Scan for the cell matching the given text and deliver its (X, Y) coordinate at center. 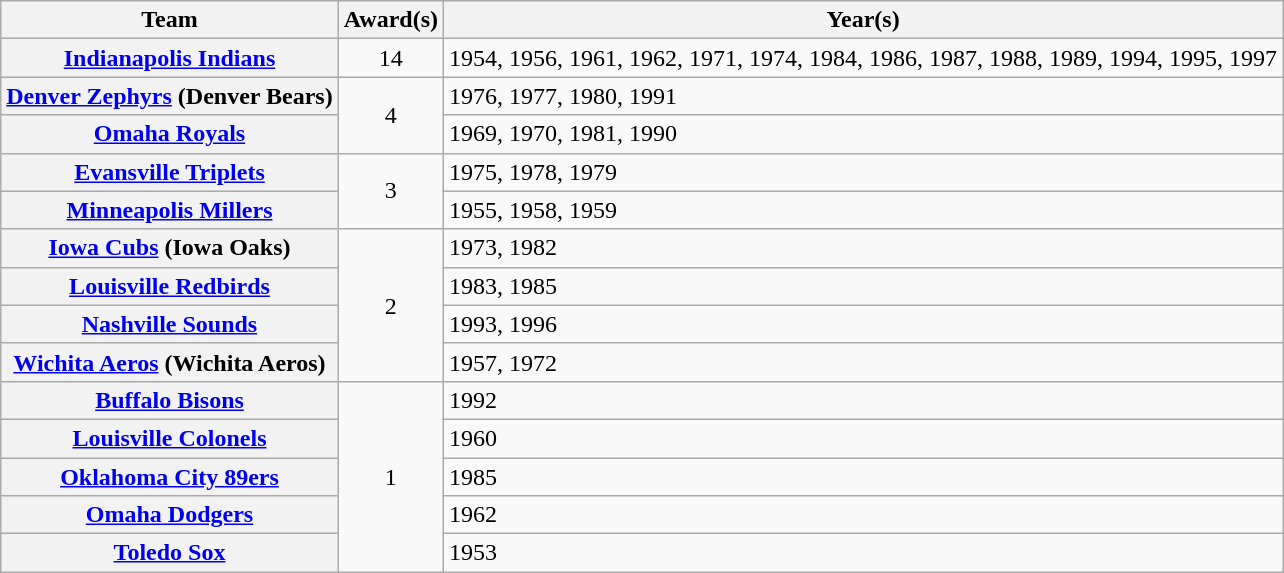
1962 (864, 515)
1955, 1958, 1959 (864, 210)
Award(s) (390, 20)
Evansville Triplets (170, 172)
Minneapolis Millers (170, 210)
1969, 1970, 1981, 1990 (864, 134)
1993, 1996 (864, 324)
Omaha Royals (170, 134)
Indianapolis Indians (170, 58)
1960 (864, 438)
1985 (864, 477)
14 (390, 58)
1992 (864, 400)
1983, 1985 (864, 286)
Omaha Dodgers (170, 515)
Louisville Redbirds (170, 286)
1976, 1977, 1980, 1991 (864, 96)
Denver Zephyrs (Denver Bears) (170, 96)
1975, 1978, 1979 (864, 172)
Nashville Sounds (170, 324)
Toledo Sox (170, 553)
1953 (864, 553)
4 (390, 115)
1954, 1956, 1961, 1962, 1971, 1974, 1984, 1986, 1987, 1988, 1989, 1994, 1995, 1997 (864, 58)
Team (170, 20)
1 (390, 476)
2 (390, 305)
Wichita Aeros (Wichita Aeros) (170, 362)
Iowa Cubs (Iowa Oaks) (170, 248)
1957, 1972 (864, 362)
Buffalo Bisons (170, 400)
Oklahoma City 89ers (170, 477)
3 (390, 191)
1973, 1982 (864, 248)
Year(s) (864, 20)
Louisville Colonels (170, 438)
